Return (X, Y) of the center of cell containing provided text 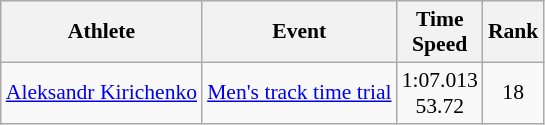
1:07.01353.72 (440, 92)
Men's track time trial (299, 92)
Aleksandr Kirichenko (102, 92)
18 (514, 92)
Athlete (102, 32)
Rank (514, 32)
Event (299, 32)
TimeSpeed (440, 32)
